From the cell containing the given text, extract its center point as [x, y] coordinate. 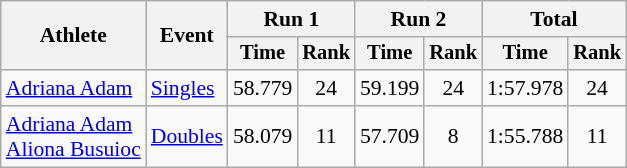
Adriana Adam [74, 88]
57.709 [390, 136]
58.779 [262, 88]
8 [453, 136]
Singles [187, 88]
Total [554, 19]
Run 1 [292, 19]
Athlete [74, 36]
Adriana AdamAliona Busuioc [74, 136]
Doubles [187, 136]
58.079 [262, 136]
1:57.978 [525, 88]
59.199 [390, 88]
Run 2 [418, 19]
Event [187, 36]
1:55.788 [525, 136]
